Extract the [X, Y] coordinate from the center of the cell holding the provided text.  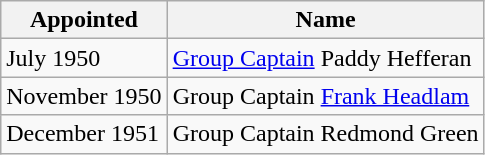
Name [326, 20]
Group Captain Paddy Hefferan [326, 58]
November 1950 [84, 96]
Group Captain Frank Headlam [326, 96]
Group Captain Redmond Green [326, 134]
Appointed [84, 20]
December 1951 [84, 134]
July 1950 [84, 58]
